Output the [x, y] coordinate of the center of the cell containing the given text.  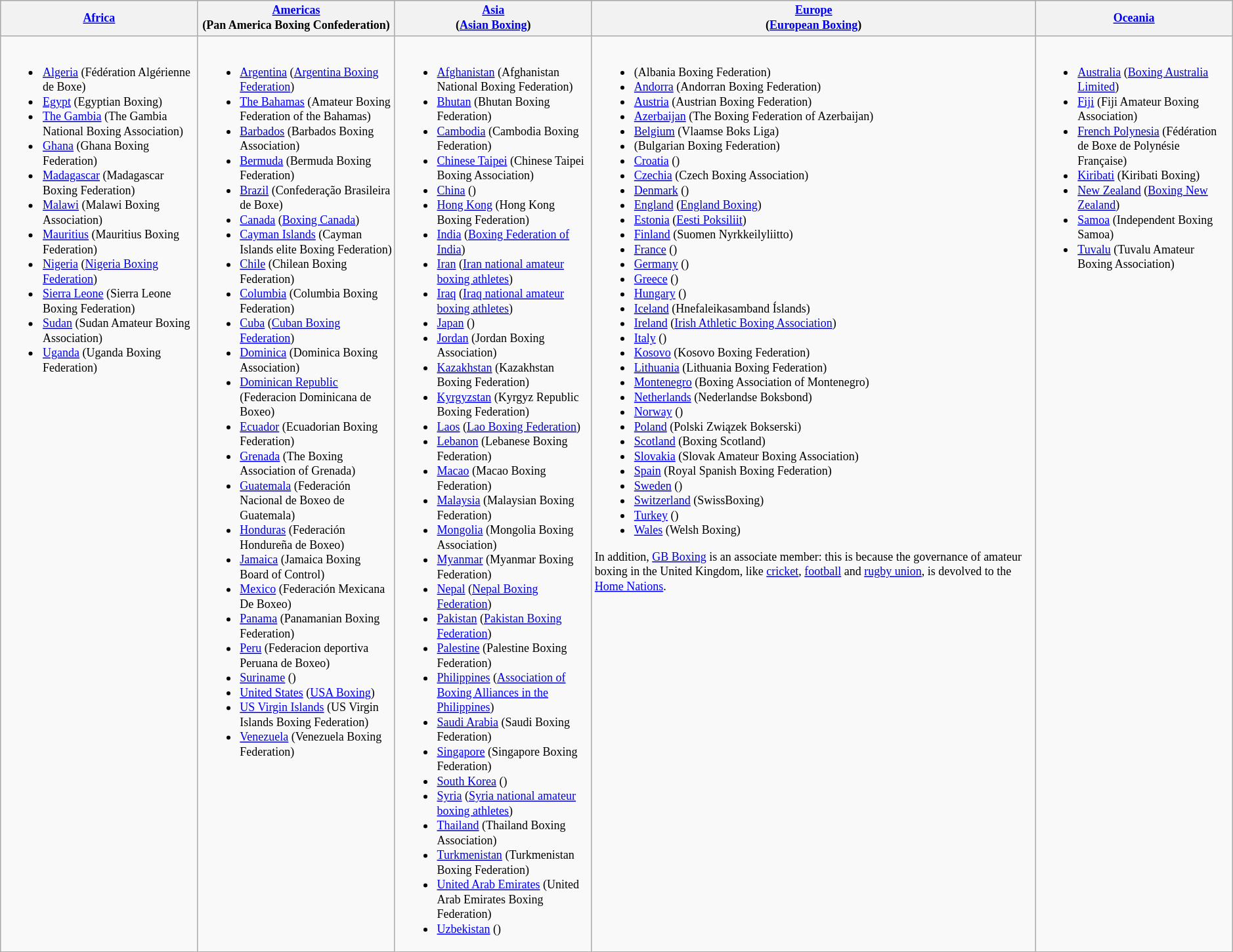
Asia(Asian Boxing) [493, 18]
Africa [99, 18]
Europe(European Boxing) [813, 18]
Oceania [1134, 18]
Americas(Pan America Boxing Confederation) [296, 18]
